Return the (x, y) coordinate for the center point of the cell that contains the specified text.  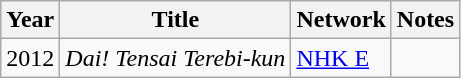
2012 (30, 58)
Notes (425, 20)
Year (30, 20)
Dai! Tensai Terebi-kun (176, 58)
NHK E (341, 58)
Title (176, 20)
Network (341, 20)
